Extract the [X, Y] coordinate from the center of the cell holding the provided text.  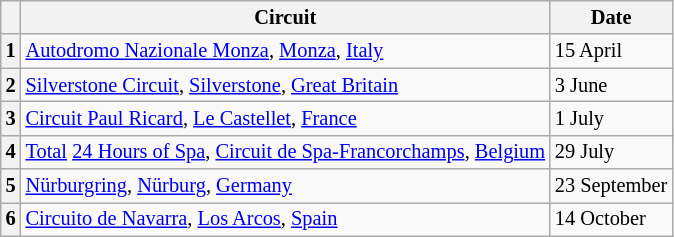
6 [11, 219]
Circuit Paul Ricard, Le Castellet, France [286, 118]
14 October [611, 219]
2 [11, 85]
3 June [611, 85]
Total 24 Hours of Spa, Circuit de Spa-Francorchamps, Belgium [286, 152]
Date [611, 17]
4 [11, 152]
5 [11, 186]
Autodromo Nazionale Monza, Monza, Italy [286, 51]
Nürburgring, Nürburg, Germany [286, 186]
Circuito de Navarra, Los Arcos, Spain [286, 219]
15 April [611, 51]
29 July [611, 152]
3 [11, 118]
Silverstone Circuit, Silverstone, Great Britain [286, 85]
23 September [611, 186]
1 [11, 51]
Circuit [286, 17]
1 July [611, 118]
